Return (X, Y) of the center of cell containing provided text 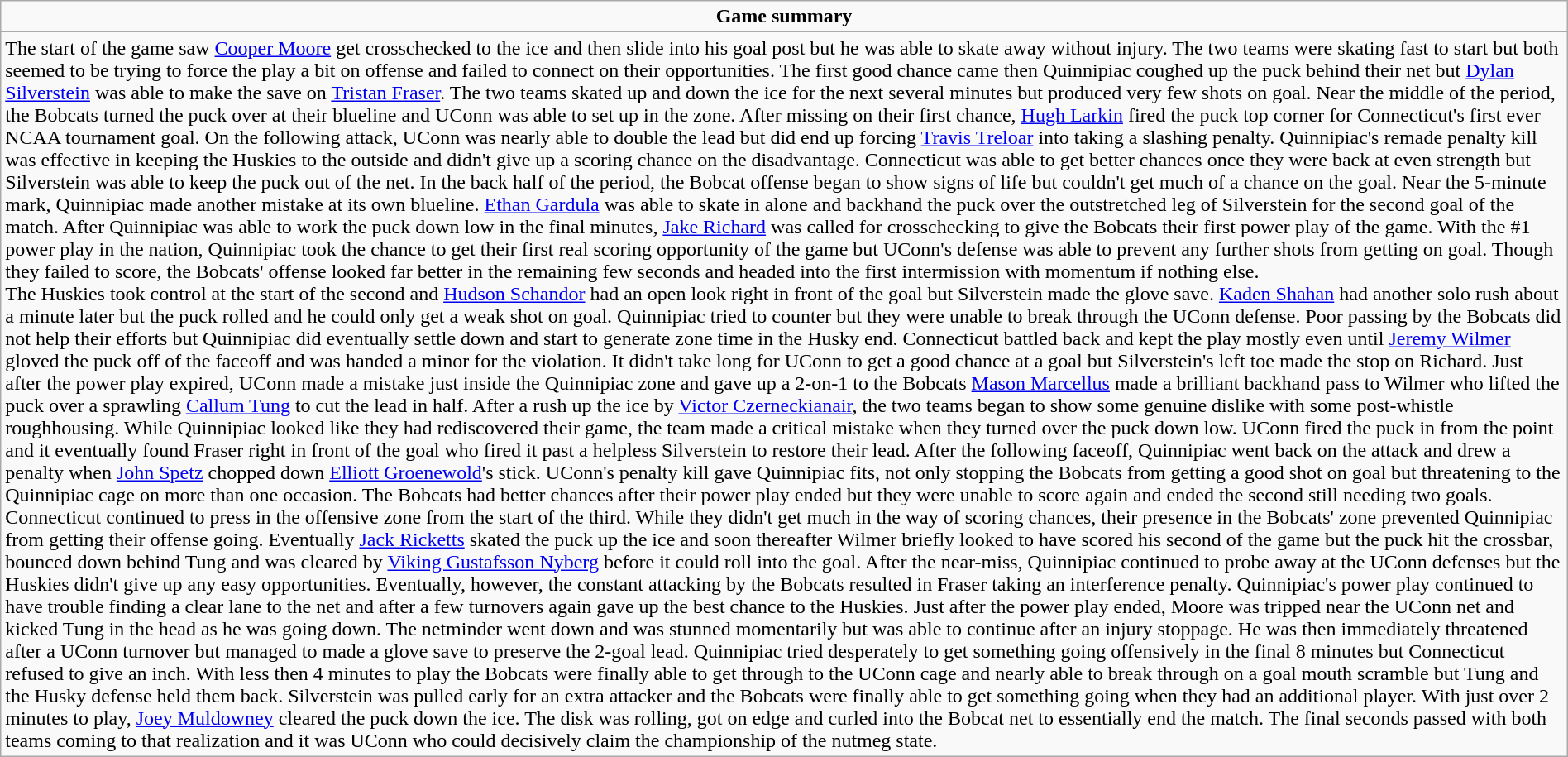
Game summary (784, 17)
